Locate the cell with the specified text and output its (x, y) center coordinate. 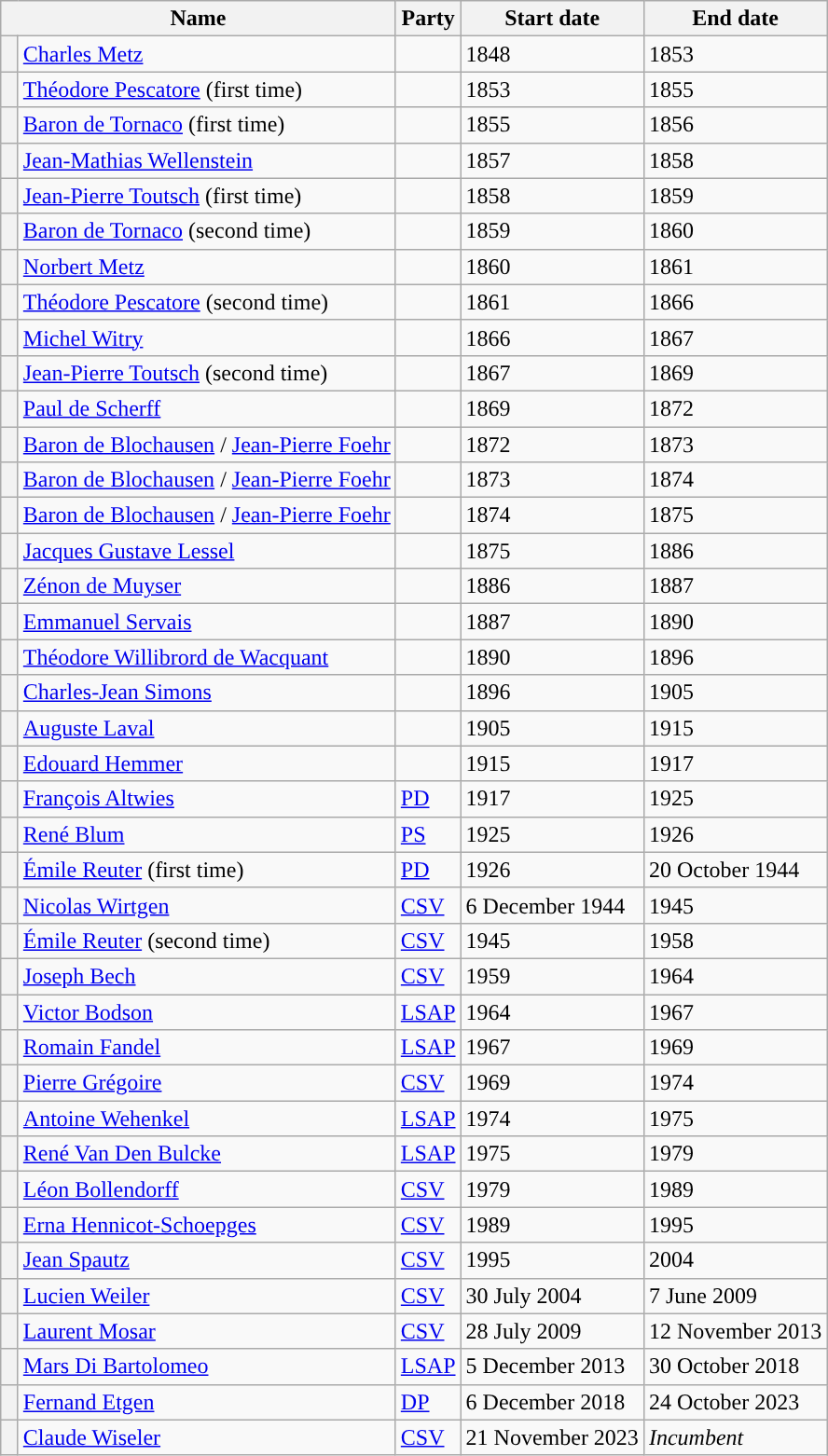
Emmanuel Servais (207, 622)
End date (735, 19)
Léon Bollendorff (207, 1189)
28 July 2009 (552, 1331)
2004 (735, 1260)
Victor Bodson (207, 1011)
Baron de Tornaco (first time) (207, 125)
30 July 2004 (552, 1296)
Antoine Wehenkel (207, 1119)
François Altwies (207, 799)
1959 (552, 976)
1848 (552, 54)
Jacques Gustave Lessel (207, 551)
Baron de Tornaco (second time) (207, 231)
Pierre Grégoire (207, 1083)
Edouard Hemmer (207, 763)
Name (199, 19)
1958 (735, 941)
24 October 2023 (735, 1402)
Lucien Weiler (207, 1296)
21 November 2023 (552, 1437)
Jean-Mathias Wellenstein (207, 160)
Party (428, 19)
Jean-Pierre Toutsch (first time) (207, 196)
Charles-Jean Simons (207, 693)
Émile Reuter (second time) (207, 941)
30 October 2018 (735, 1367)
Charles Metz (207, 54)
Michel Witry (207, 337)
Romain Fandel (207, 1048)
6 December 2018 (552, 1402)
Paul de Scherff (207, 408)
Zénon de Muyser (207, 586)
1857 (552, 160)
1856 (735, 125)
Mars Di Bartolomeo (207, 1367)
Claude Wiseler (207, 1437)
12 November 2013 (735, 1331)
Théodore Willibrord de Wacquant (207, 657)
Joseph Bech (207, 976)
Laurent Mosar (207, 1331)
PS (428, 834)
Start date (552, 19)
Théodore Pescatore (second time) (207, 302)
Erna Hennicot-Schoepges (207, 1225)
5 December 2013 (552, 1367)
6 December 1944 (552, 905)
Auguste Laval (207, 728)
Incumbent (735, 1437)
René Van Den Bulcke (207, 1154)
Fernand Etgen (207, 1402)
Nicolas Wirtgen (207, 905)
DP (428, 1402)
Norbert Metz (207, 267)
Jean Spautz (207, 1260)
7 June 2009 (735, 1296)
René Blum (207, 834)
Théodore Pescatore (first time) (207, 89)
Jean-Pierre Toutsch (second time) (207, 373)
Émile Reuter (first time) (207, 870)
20 October 1944 (735, 870)
